Provide the [x, y] coordinate of the cell's center where the given text is located.  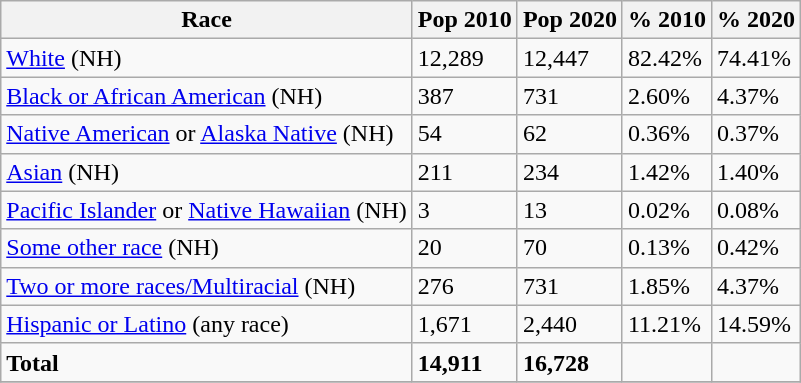
0.36% [666, 134]
211 [464, 172]
0.13% [666, 248]
Pop 2020 [570, 20]
Native American or Alaska Native (NH) [207, 134]
3 [464, 210]
276 [464, 286]
14.59% [756, 324]
Total [207, 362]
1,671 [464, 324]
Hispanic or Latino (any race) [207, 324]
14,911 [464, 362]
% 2010 [666, 20]
0.37% [756, 134]
2.60% [666, 96]
387 [464, 96]
62 [570, 134]
Black or African American (NH) [207, 96]
74.41% [756, 58]
11.21% [666, 324]
1.42% [666, 172]
234 [570, 172]
13 [570, 210]
Two or more races/Multiracial (NH) [207, 286]
0.02% [666, 210]
12,447 [570, 58]
0.08% [756, 210]
12,289 [464, 58]
16,728 [570, 362]
Asian (NH) [207, 172]
70 [570, 248]
0.42% [756, 248]
% 2020 [756, 20]
Race [207, 20]
Pop 2010 [464, 20]
1.40% [756, 172]
20 [464, 248]
Some other race (NH) [207, 248]
2,440 [570, 324]
54 [464, 134]
White (NH) [207, 58]
Pacific Islander or Native Hawaiian (NH) [207, 210]
1.85% [666, 286]
82.42% [666, 58]
